Return [X, Y] of the center of cell containing provided text 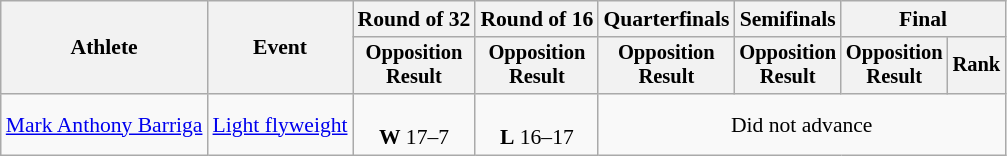
Round of 32 [414, 19]
W 17–7 [414, 124]
Event [280, 48]
L 16–17 [536, 124]
Did not advance [802, 124]
Semifinals [788, 19]
Round of 16 [536, 19]
Light flyweight [280, 124]
Mark Anthony Barriga [104, 124]
Final [923, 19]
Athlete [104, 48]
Rank [977, 66]
Quarterfinals [666, 19]
